Locate the cell with the specified text and output its (X, Y) center coordinate. 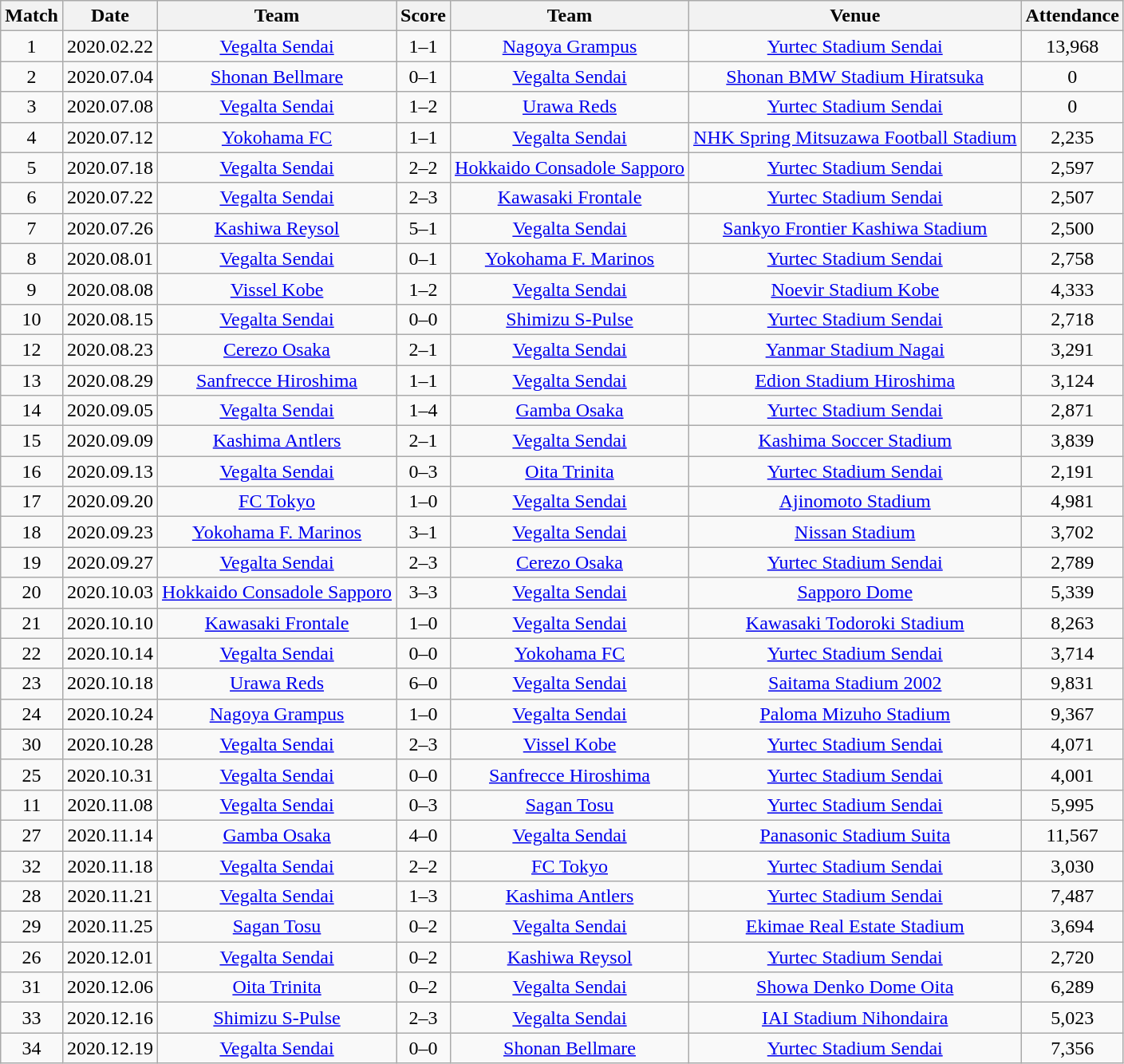
1–3 (424, 897)
Sankyo Frontier Kashiwa Stadium (855, 228)
13 (32, 380)
6–0 (424, 684)
2020.11.25 (110, 927)
Edion Stadium Hiroshima (855, 380)
12 (32, 349)
Yanmar Stadium Nagai (855, 349)
2020.10.14 (110, 653)
30 (32, 744)
17 (32, 502)
28 (32, 897)
2020.11.14 (110, 835)
3,694 (1072, 927)
3,030 (1072, 865)
33 (32, 1018)
3,702 (1072, 532)
2020.08.23 (110, 349)
2020.09.20 (110, 502)
Match (32, 16)
2020.09.23 (110, 532)
2020.09.27 (110, 562)
2020.08.15 (110, 319)
25 (32, 774)
Date (110, 16)
Kashima Soccer Stadium (855, 441)
8,263 (1072, 623)
Noevir Stadium Kobe (855, 289)
2020.02.22 (110, 46)
2,191 (1072, 471)
26 (32, 957)
2020.10.18 (110, 684)
1–4 (424, 411)
2020.07.22 (110, 198)
2020.09.05 (110, 411)
2020.10.03 (110, 593)
Shonan BMW Stadium Hiratsuka (855, 77)
14 (32, 411)
20 (32, 593)
Paloma Mizuho Stadium (855, 714)
2020.07.04 (110, 77)
32 (32, 865)
6,289 (1072, 987)
2020.08.08 (110, 289)
3,839 (1072, 441)
5,995 (1072, 805)
4,981 (1072, 502)
2,597 (1072, 167)
2020.12.19 (110, 1048)
1 (32, 46)
5–1 (424, 228)
2,720 (1072, 957)
Saitama Stadium 2002 (855, 684)
7,487 (1072, 897)
Ajinomoto Stadium (855, 502)
27 (32, 835)
2020.11.21 (110, 897)
2020.07.18 (110, 167)
16 (32, 471)
2,758 (1072, 258)
2020.09.13 (110, 471)
2,789 (1072, 562)
23 (32, 684)
31 (32, 987)
2,235 (1072, 137)
2 (32, 77)
4 (32, 137)
18 (32, 532)
5,339 (1072, 593)
2020.11.08 (110, 805)
22 (32, 653)
4,071 (1072, 744)
9,367 (1072, 714)
2020.11.18 (110, 865)
2020.12.16 (110, 1018)
Sapporo Dome (855, 593)
Kawasaki Todoroki Stadium (855, 623)
2020.08.01 (110, 258)
Nissan Stadium (855, 532)
3–3 (424, 593)
11,567 (1072, 835)
29 (32, 927)
Panasonic Stadium Suita (855, 835)
2020.09.09 (110, 441)
2,500 (1072, 228)
3,291 (1072, 349)
IAI Stadium Nihondaira (855, 1018)
2,871 (1072, 411)
9,831 (1072, 684)
Venue (855, 16)
11 (32, 805)
10 (32, 319)
4,333 (1072, 289)
2020.12.01 (110, 957)
19 (32, 562)
5 (32, 167)
2020.10.24 (110, 714)
7,356 (1072, 1048)
Attendance (1072, 16)
2020.10.10 (110, 623)
24 (32, 714)
9 (32, 289)
Ekimae Real Estate Stadium (855, 927)
2020.07.08 (110, 107)
15 (32, 441)
2020.10.31 (110, 774)
4,001 (1072, 774)
2,718 (1072, 319)
2020.12.06 (110, 987)
3 (32, 107)
21 (32, 623)
2020.10.28 (110, 744)
NHK Spring Mitsuzawa Football Stadium (855, 137)
2020.07.26 (110, 228)
3,124 (1072, 380)
8 (32, 258)
6 (32, 198)
3–1 (424, 532)
7 (32, 228)
5,023 (1072, 1018)
2020.07.12 (110, 137)
3,714 (1072, 653)
Showa Denko Dome Oita (855, 987)
Score (424, 16)
34 (32, 1048)
2020.08.29 (110, 380)
4–0 (424, 835)
13,968 (1072, 46)
2,507 (1072, 198)
